Extract the (x, y) coordinate from the center of the cell holding the provided text.  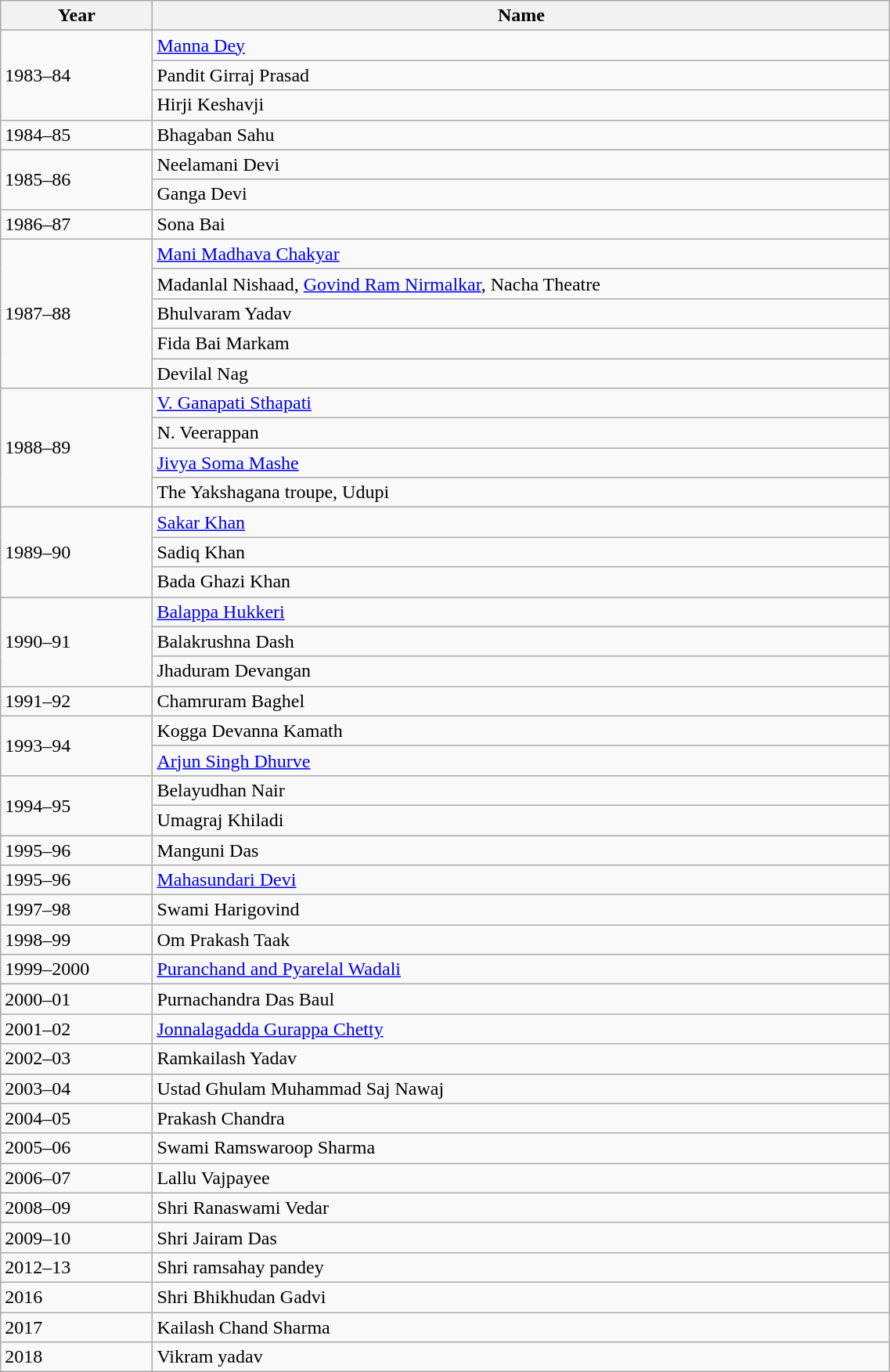
Balappa Hukkeri (521, 612)
1986–87 (77, 224)
Vikram yadav (521, 1357)
Bhulvaram Yadav (521, 313)
N. Veerappan (521, 433)
Ganga Devi (521, 194)
Purnachandra Das Baul (521, 999)
Neelamani Devi (521, 164)
2012–13 (77, 1267)
Name (521, 16)
Kogga Devanna Kamath (521, 731)
1988–89 (77, 448)
Belayudhan Nair (521, 790)
Mahasundari Devi (521, 880)
1999–2000 (77, 969)
Hirji Keshavji (521, 105)
2002–03 (77, 1059)
1987–88 (77, 313)
1998–99 (77, 940)
Kailash Chand Sharma (521, 1327)
Balakrushna Dash (521, 641)
Fida Bai Markam (521, 343)
Mani Madhava Chakyar (521, 254)
2005–06 (77, 1148)
Year (77, 16)
Om Prakash Taak (521, 940)
Sona Bai (521, 224)
Manna Dey (521, 45)
2000–01 (77, 999)
Sadiq Khan (521, 552)
Ustad Ghulam Muhammad Saj Nawaj (521, 1089)
Ramkailash Yadav (521, 1059)
1994–95 (77, 805)
Arjun Singh Dhurve (521, 760)
Jonnalagadda Gurappa Chetty (521, 1029)
Shri Ranaswami Vedar (521, 1208)
Shri Bhikhudan Gadvi (521, 1297)
Lallu Vajpayee (521, 1178)
Puranchand and Pyarelal Wadali (521, 969)
Shri Jairam Das (521, 1237)
2016 (77, 1297)
1989–90 (77, 552)
2006–07 (77, 1178)
Swami Ramswaroop Sharma (521, 1148)
1984–85 (77, 135)
The Yakshagana troupe, Udupi (521, 493)
1985–86 (77, 179)
Chamruram Baghel (521, 701)
Prakash Chandra (521, 1118)
2004–05 (77, 1118)
1991–92 (77, 701)
2001–02 (77, 1029)
Madanlal Nishaad, Govind Ram Nirmalkar, Nacha Theatre (521, 283)
1983–84 (77, 75)
Manguni Das (521, 850)
Swami Harigovind (521, 910)
Pandit Girraj Prasad (521, 75)
Bhagaban Sahu (521, 135)
2008–09 (77, 1208)
Shri ramsahay pandey (521, 1267)
1997–98 (77, 910)
2003–04 (77, 1089)
1990–91 (77, 641)
Jhaduram Devangan (521, 671)
Umagraj Khiladi (521, 820)
Sakar Khan (521, 522)
2009–10 (77, 1237)
Bada Ghazi Khan (521, 582)
Jivya Soma Mashe (521, 463)
2017 (77, 1327)
Devilal Nag (521, 374)
V. Ganapati Sthapati (521, 403)
2018 (77, 1357)
1993–94 (77, 746)
